Identify which cell holds the provided text, then report its [X, Y] central coordinate. 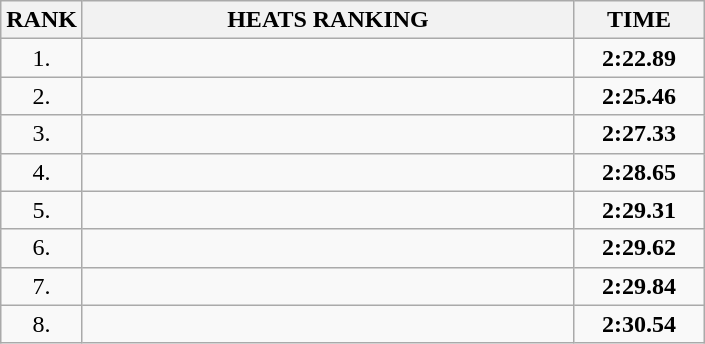
2:22.89 [640, 58]
2:27.33 [640, 134]
RANK [42, 20]
8. [42, 324]
3. [42, 134]
2:29.84 [640, 286]
2:30.54 [640, 324]
4. [42, 172]
5. [42, 210]
2. [42, 96]
7. [42, 286]
2:25.46 [640, 96]
2:28.65 [640, 172]
2:29.31 [640, 210]
6. [42, 248]
1. [42, 58]
HEATS RANKING [328, 20]
2:29.62 [640, 248]
TIME [640, 20]
